Detect which cell encompasses the target text, then output its (X, Y) center coordinate. 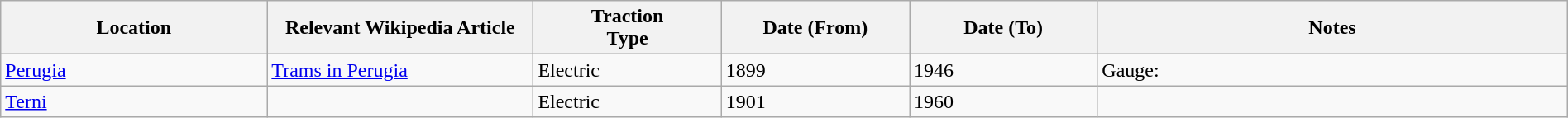
Notes (1332, 28)
Location (134, 28)
Terni (134, 101)
Date (From) (815, 28)
1960 (1004, 101)
TractionType (627, 28)
Date (To) (1004, 28)
Relevant Wikipedia Article (400, 28)
1946 (1004, 70)
Trams in Perugia (400, 70)
Perugia (134, 70)
1901 (815, 101)
1899 (815, 70)
Gauge: (1332, 70)
